Provide the (x, y) coordinate of the cell's center where the given text is located.  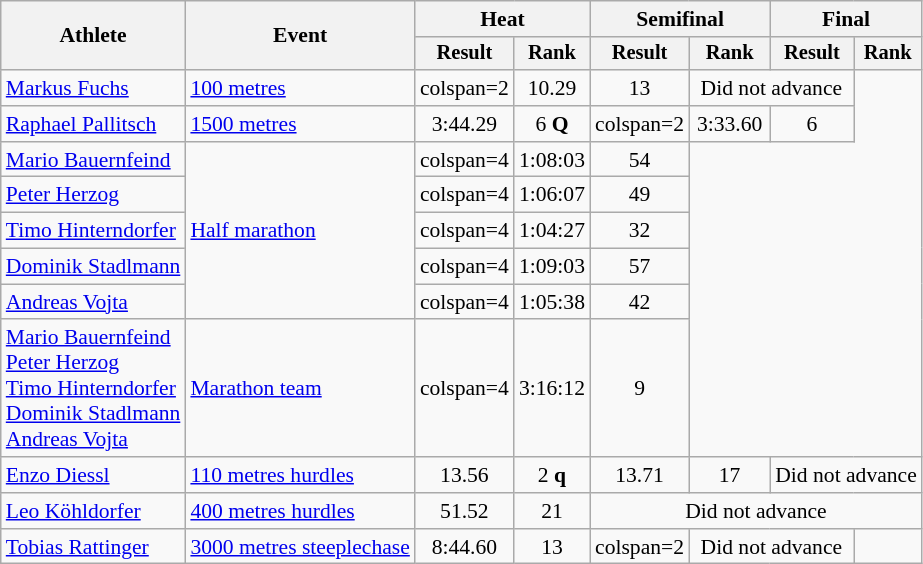
1:09:03 (552, 267)
Peter Herzog (94, 195)
Half marathon (300, 231)
Semifinal (680, 19)
6 Q (552, 124)
2 q (552, 475)
3:16:12 (552, 389)
6 (812, 124)
400 metres hurdles (300, 511)
21 (552, 511)
10.29 (552, 88)
13.71 (640, 475)
Heat (502, 19)
Raphael Pallitsch (94, 124)
Mario Bauernfeind (94, 160)
100 metres (300, 88)
1:06:07 (552, 195)
1500 metres (300, 124)
Event (300, 36)
3:44.29 (464, 124)
49 (640, 195)
13.56 (464, 475)
Dominik Stadlmann (94, 267)
57 (640, 267)
42 (640, 302)
Athlete (94, 36)
13 (640, 88)
Markus Fuchs (94, 88)
3:33.60 (730, 124)
Andreas Vojta (94, 302)
Timo Hinterndorfer (94, 231)
Leo Köhldorfer (94, 511)
51.52 (464, 511)
1:05:38 (552, 302)
1:08:03 (552, 160)
9 (640, 389)
32 (640, 231)
Mario BauernfeindPeter HerzogTimo HinterndorferDominik StadlmannAndreas Vojta (94, 389)
Final (846, 19)
1:04:27 (552, 231)
Marathon team (300, 389)
54 (640, 160)
Enzo Diessl (94, 475)
17 (730, 475)
110 metres hurdles (300, 475)
